Output the (X, Y) coordinate of the center of the cell containing the given text.  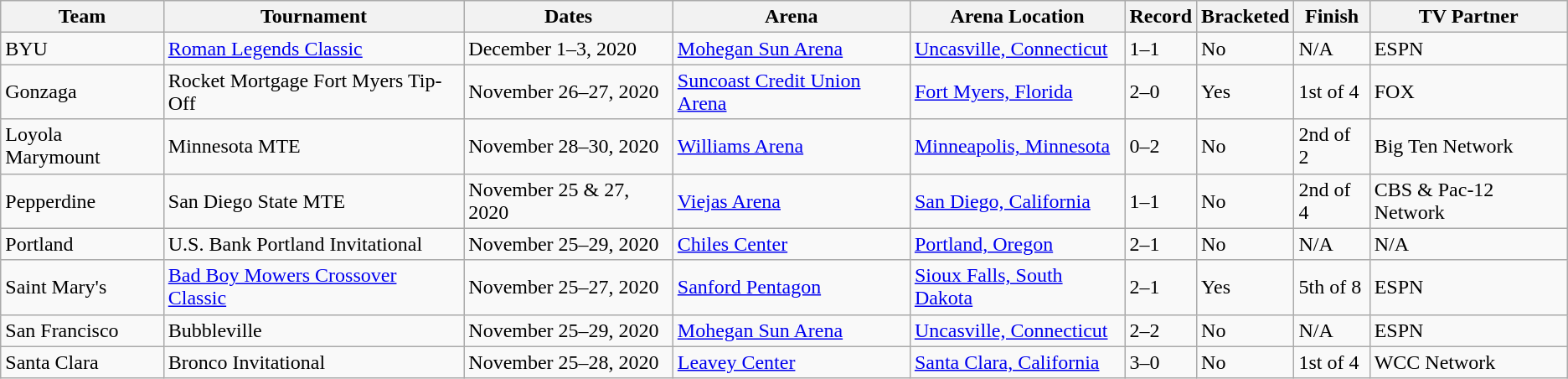
Tournament (313, 17)
TV Partner (1468, 17)
Santa Clara (82, 362)
Loyola Marymount (82, 146)
U.S. Bank Portland Invitational (313, 244)
Bubbleville (313, 330)
Gonzaga (82, 92)
Saint Mary's (82, 287)
Roman Legends Classic (313, 49)
November 26–27, 2020 (569, 92)
3–0 (1161, 362)
San Diego, California (1017, 201)
FOX (1468, 92)
2nd of 4 (1332, 201)
November 28–30, 2020 (569, 146)
BYU (82, 49)
Arena (791, 17)
Rocket Mortgage Fort Myers Tip-Off (313, 92)
Finish (1332, 17)
Portland, Oregon (1017, 244)
2–0 (1161, 92)
Sioux Falls, South Dakota (1017, 287)
Bronco Invitational (313, 362)
Portland (82, 244)
Big Ten Network (1468, 146)
Sanford Pentagon (791, 287)
Santa Clara, California (1017, 362)
5th of 8 (1332, 287)
Team (82, 17)
San Francisco (82, 330)
Dates (569, 17)
November 25 & 27, 2020 (569, 201)
2nd of 2 (1332, 146)
0–2 (1161, 146)
Minnesota MTE (313, 146)
Minneapolis, Minnesota (1017, 146)
Suncoast Credit Union Arena (791, 92)
WCC Network (1468, 362)
Bad Boy Mowers Crossover Classic (313, 287)
Pepperdine (82, 201)
Chiles Center (791, 244)
Fort Myers, Florida (1017, 92)
Viejas Arena (791, 201)
November 25–27, 2020 (569, 287)
San Diego State MTE (313, 201)
Leavey Center (791, 362)
2–2 (1161, 330)
Arena Location (1017, 17)
Record (1161, 17)
Williams Arena (791, 146)
December 1–3, 2020 (569, 49)
November 25–28, 2020 (569, 362)
CBS & Pac-12 Network (1468, 201)
Bracketed (1246, 17)
